Identify which cell holds the provided text, then report its [X, Y] central coordinate. 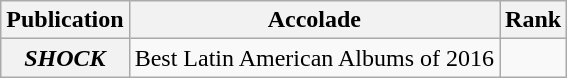
Best Latin American Albums of 2016 [314, 58]
Rank [534, 20]
Accolade [314, 20]
SHOCK [65, 58]
Publication [65, 20]
